Capture the cell that displays the provided text and extract its [X, Y] central coordinate. 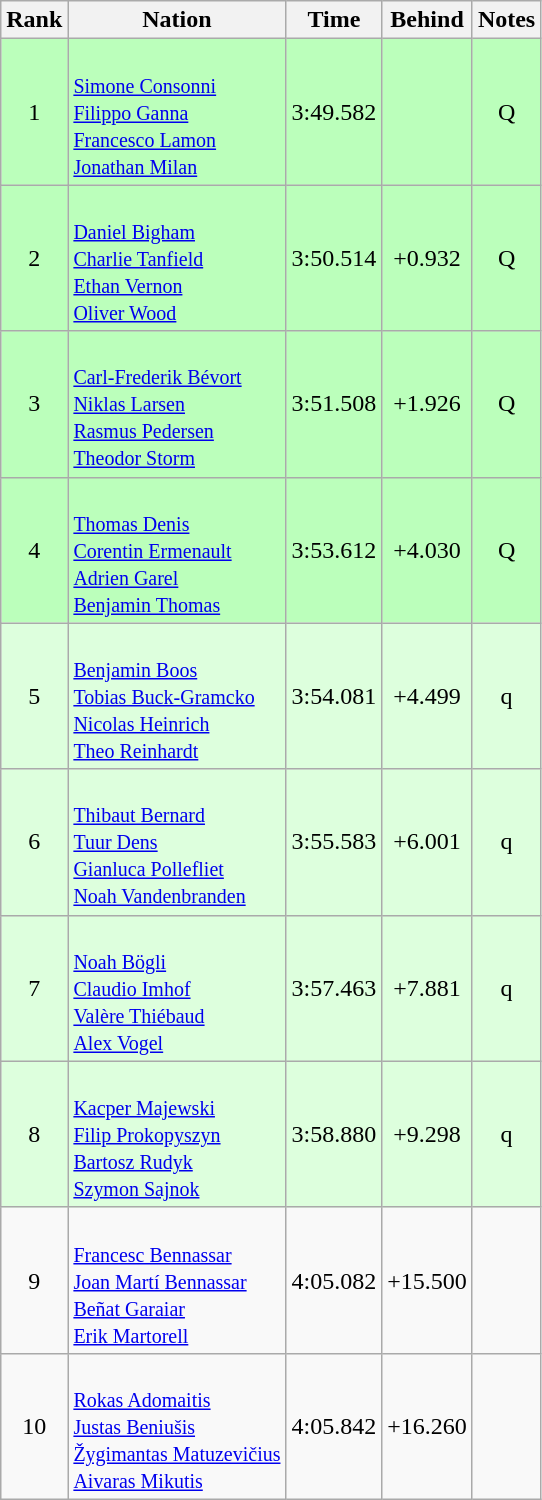
+0.932 [428, 258]
3 [34, 404]
+6.001 [428, 842]
Simone ConsonniFilippo GannaFrancesco LamonJonathan Milan [177, 112]
4:05.082 [334, 1280]
4 [34, 550]
6 [34, 842]
+4.030 [428, 550]
Rokas AdomaitisJustas BeniušisŽygimantas MatuzevičiusAivaras Mikutis [177, 1426]
2 [34, 258]
7 [34, 988]
4:05.842 [334, 1426]
8 [34, 1134]
Noah BögliClaudio ImhofValère ThiébaudAlex Vogel [177, 988]
+1.926 [428, 404]
3:54.081 [334, 696]
Notes [506, 20]
Thomas DenisCorentin ErmenaultAdrien GarelBenjamin Thomas [177, 550]
Behind [428, 20]
3:58.880 [334, 1134]
10 [34, 1426]
+16.260 [428, 1426]
Daniel BighamCharlie TanfieldEthan VernonOliver Wood [177, 258]
Rank [34, 20]
3:51.508 [334, 404]
3:49.582 [334, 112]
9 [34, 1280]
Kacper MajewskiFilip ProkopyszynBartosz RudykSzymon Sajnok [177, 1134]
Francesc BennassarJoan Martí BennassarBeñat GaraiarErik Martorell [177, 1280]
Benjamin BoosTobias Buck-GramckoNicolas HeinrichTheo Reinhardt [177, 696]
+4.499 [428, 696]
+7.881 [428, 988]
3:57.463 [334, 988]
5 [34, 696]
Thibaut BernardTuur DensGianluca PolleflietNoah Vandenbranden [177, 842]
+15.500 [428, 1280]
3:55.583 [334, 842]
Nation [177, 20]
Time [334, 20]
Carl-Frederik BévortNiklas LarsenRasmus PedersenTheodor Storm [177, 404]
3:50.514 [334, 258]
1 [34, 112]
3:53.612 [334, 550]
+9.298 [428, 1134]
